Pinpoint the cell where the given text exists, returning its (x, y) midpoint coordinate. 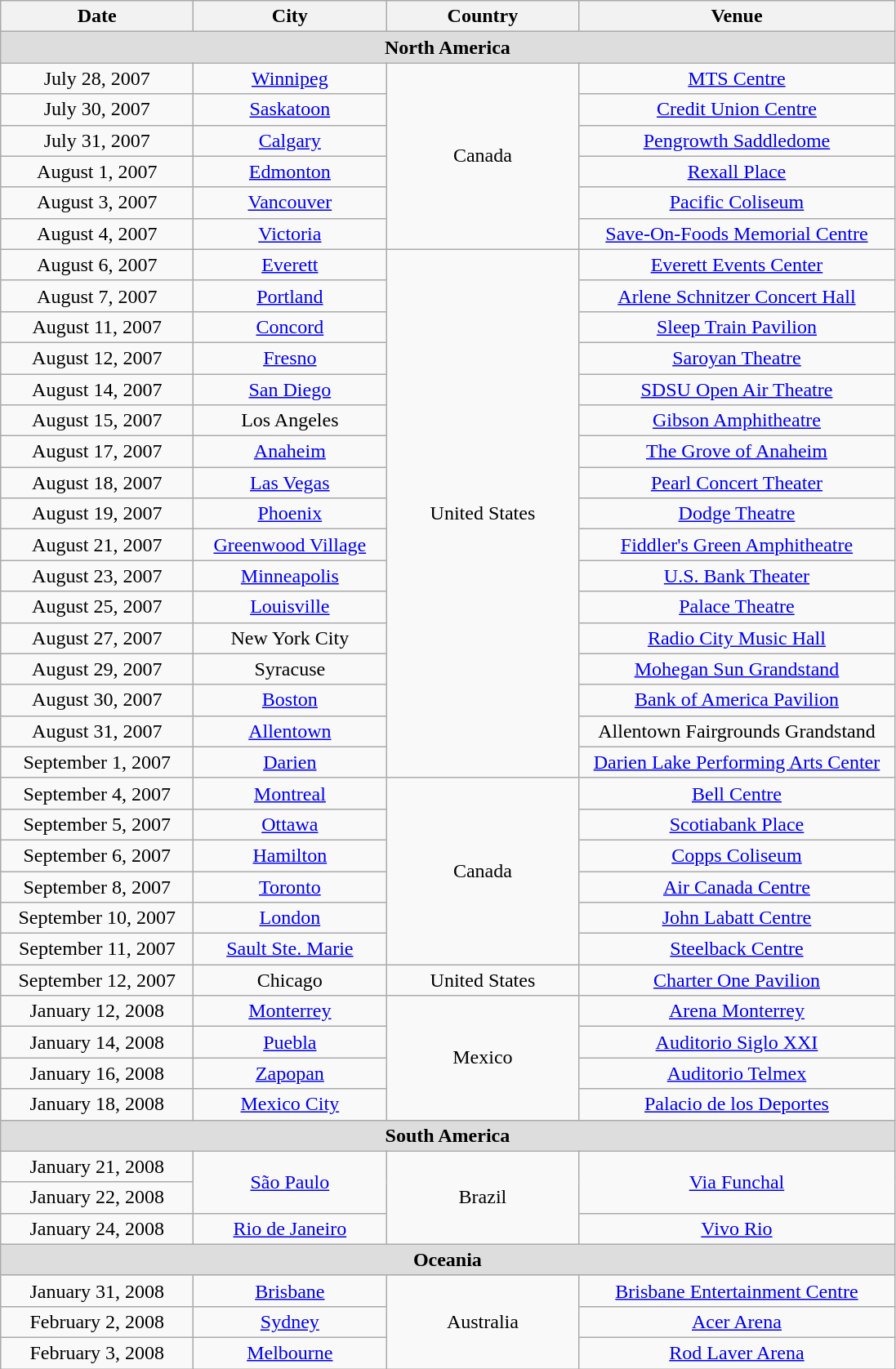
August 27, 2007 (97, 638)
Arena Monterrey (737, 1011)
September 10, 2007 (97, 918)
August 25, 2007 (97, 607)
February 3, 2008 (97, 1353)
August 30, 2007 (97, 700)
Mexico City (290, 1104)
July 28, 2007 (97, 78)
North America (448, 47)
September 6, 2007 (97, 855)
Winnipeg (290, 78)
September 8, 2007 (97, 886)
New York City (290, 638)
Toronto (290, 886)
January 24, 2008 (97, 1229)
August 4, 2007 (97, 234)
September 5, 2007 (97, 824)
Mohegan Sun Grandstand (737, 669)
Vivo Rio (737, 1229)
Zapopan (290, 1073)
Bank of America Pavilion (737, 700)
Air Canada Centre (737, 886)
Melbourne (290, 1353)
Darien (290, 762)
Brisbane (290, 1291)
Las Vegas (290, 483)
Anaheim (290, 452)
Vancouver (290, 203)
September 4, 2007 (97, 793)
City (290, 16)
Darien Lake Performing Arts Center (737, 762)
Save-On-Foods Memorial Centre (737, 234)
São Paulo (290, 1182)
Concord (290, 327)
Boston (290, 700)
August 23, 2007 (97, 576)
Hamilton (290, 855)
Everett Events Center (737, 265)
August 19, 2007 (97, 514)
The Grove of Anaheim (737, 452)
Auditorio Siglo XXI (737, 1042)
Radio City Music Hall (737, 638)
Portland (290, 296)
February 2, 2008 (97, 1322)
Mexico (483, 1058)
August 3, 2007 (97, 203)
January 21, 2008 (97, 1166)
January 18, 2008 (97, 1104)
Acer Arena (737, 1322)
Edmonton (290, 172)
Date (97, 16)
Allentown Fairgrounds Grandstand (737, 731)
September 1, 2007 (97, 762)
Sydney (290, 1322)
Pengrowth Saddledome (737, 140)
Greenwood Village (290, 545)
Pearl Concert Theater (737, 483)
Brazil (483, 1197)
Rexall Place (737, 172)
January 31, 2008 (97, 1291)
Arlene Schnitzer Concert Hall (737, 296)
Syracuse (290, 669)
August 21, 2007 (97, 545)
Los Angeles (290, 421)
Gibson Amphitheatre (737, 421)
January 16, 2008 (97, 1073)
Puebla (290, 1042)
Bell Centre (737, 793)
Brisbane Entertainment Centre (737, 1291)
SDSU Open Air Theatre (737, 390)
Phoenix (290, 514)
Dodge Theatre (737, 514)
August 31, 2007 (97, 731)
London (290, 918)
Allentown (290, 731)
Country (483, 16)
Venue (737, 16)
January 12, 2008 (97, 1011)
July 31, 2007 (97, 140)
Credit Union Centre (737, 109)
U.S. Bank Theater (737, 576)
Australia (483, 1322)
Scotiabank Place (737, 824)
Steelback Centre (737, 949)
Montreal (290, 793)
Louisville (290, 607)
August 18, 2007 (97, 483)
Charter One Pavilion (737, 980)
July 30, 2007 (97, 109)
August 17, 2007 (97, 452)
January 14, 2008 (97, 1042)
South America (448, 1135)
August 14, 2007 (97, 390)
Everett (290, 265)
Palacio de los Deportes (737, 1104)
Saroyan Theatre (737, 358)
Calgary (290, 140)
August 11, 2007 (97, 327)
Fiddler's Green Amphitheatre (737, 545)
August 1, 2007 (97, 172)
Minneapolis (290, 576)
Via Funchal (737, 1182)
Rio de Janeiro (290, 1229)
Fresno (290, 358)
Victoria (290, 234)
September 12, 2007 (97, 980)
Rod Laver Arena (737, 1353)
January 22, 2008 (97, 1197)
MTS Centre (737, 78)
Palace Theatre (737, 607)
Copps Coliseum (737, 855)
Chicago (290, 980)
Sleep Train Pavilion (737, 327)
Saskatoon (290, 109)
August 15, 2007 (97, 421)
Sault Ste. Marie (290, 949)
San Diego (290, 390)
Pacific Coliseum (737, 203)
August 12, 2007 (97, 358)
John Labatt Centre (737, 918)
August 7, 2007 (97, 296)
August 29, 2007 (97, 669)
September 11, 2007 (97, 949)
August 6, 2007 (97, 265)
Oceania (448, 1260)
Ottawa (290, 824)
Auditorio Telmex (737, 1073)
Monterrey (290, 1011)
